For the text-containing cell, return its midpoint in (x, y) coordinate format. 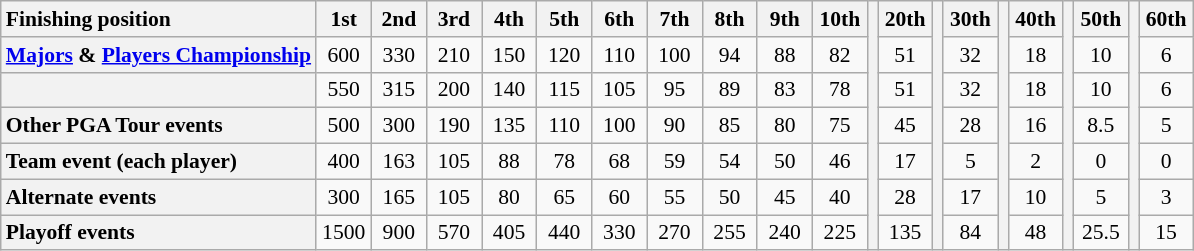
165 (398, 197)
6th (620, 19)
1st (344, 19)
115 (564, 90)
2 (1036, 162)
75 (840, 126)
40th (1036, 19)
150 (510, 55)
10th (840, 19)
600 (344, 55)
120 (564, 55)
55 (674, 197)
20th (906, 19)
90 (674, 126)
270 (674, 233)
255 (730, 233)
48 (1036, 233)
440 (564, 233)
Other PGA Tour events (158, 126)
94 (730, 55)
200 (454, 90)
50th (1100, 19)
Alternate events (158, 197)
3 (1166, 197)
8th (730, 19)
Finishing position (158, 19)
240 (784, 233)
3rd (454, 19)
Playoff events (158, 233)
54 (730, 162)
85 (730, 126)
46 (840, 162)
84 (970, 233)
7th (674, 19)
9th (784, 19)
500 (344, 126)
8.5 (1100, 126)
405 (510, 233)
4th (510, 19)
60 (620, 197)
60th (1166, 19)
15 (1166, 233)
59 (674, 162)
163 (398, 162)
1500 (344, 233)
16 (1036, 126)
40 (840, 197)
190 (454, 126)
400 (344, 162)
Team event (each player) (158, 162)
83 (784, 90)
30th (970, 19)
5th (564, 19)
89 (730, 90)
25.5 (1100, 233)
Majors & Players Championship (158, 55)
900 (398, 233)
225 (840, 233)
210 (454, 55)
315 (398, 90)
550 (344, 90)
2nd (398, 19)
82 (840, 55)
140 (510, 90)
68 (620, 162)
95 (674, 90)
65 (564, 197)
570 (454, 233)
